Return [X, Y] of the center of cell containing provided text 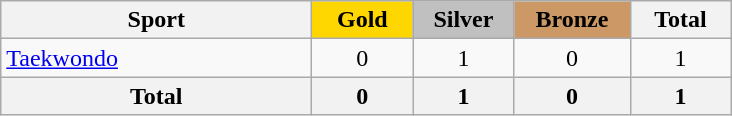
Silver [464, 20]
Gold [362, 20]
Sport [156, 20]
Taekwondo [156, 58]
Bronze [572, 20]
